Output the [x, y] coordinate of the center of the cell containing the given text.  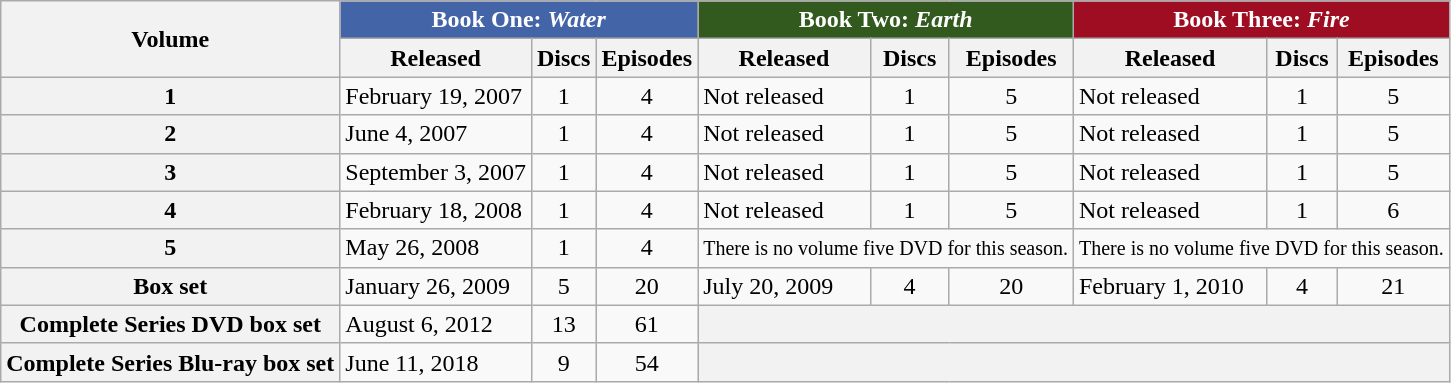
May 26, 2008 [436, 248]
August 6, 2012 [436, 324]
54 [647, 362]
Book Two: Earth [886, 20]
September 3, 2007 [436, 172]
2 [170, 134]
July 20, 2009 [784, 286]
February 19, 2007 [436, 96]
Book One: Water [519, 20]
6 [1393, 210]
June 4, 2007 [436, 134]
61 [647, 324]
January 26, 2009 [436, 286]
Volume [170, 39]
Book Three: Fire [1261, 20]
June 11, 2018 [436, 362]
21 [1393, 286]
Box set [170, 286]
13 [563, 324]
3 [170, 172]
February 18, 2008 [436, 210]
9 [563, 362]
February 1, 2010 [1170, 286]
Complete Series DVD box set [170, 324]
Complete Series Blu-ray box set [170, 362]
